Detect which cell encompasses the target text, then output its [X, Y] center coordinate. 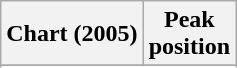
Peakposition [189, 34]
Chart (2005) [72, 34]
